From the cell containing the given text, extract its center point as [x, y] coordinate. 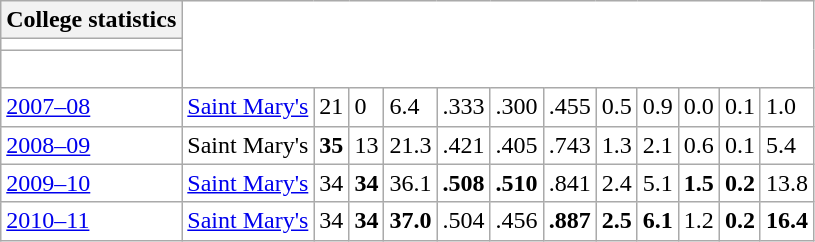
0.9 [658, 107]
2007–08 [92, 107]
6.1 [658, 221]
0 [366, 107]
2.4 [616, 183]
1.3 [616, 145]
2.1 [658, 145]
2.5 [616, 221]
5.4 [786, 145]
13.8 [786, 183]
.300 [516, 107]
.405 [516, 145]
16.4 [786, 221]
21 [332, 107]
2008–09 [92, 145]
.841 [570, 183]
6.4 [410, 107]
.455 [570, 107]
College statistics [92, 20]
0.5 [616, 107]
1.5 [698, 183]
1.0 [786, 107]
1.2 [698, 221]
.887 [570, 221]
.508 [464, 183]
.504 [464, 221]
.333 [464, 107]
21.3 [410, 145]
0.0 [698, 107]
.456 [516, 221]
0.6 [698, 145]
.421 [464, 145]
13 [366, 145]
2010–11 [92, 221]
.510 [516, 183]
2009–10 [92, 183]
5.1 [658, 183]
35 [332, 145]
.743 [570, 145]
36.1 [410, 183]
37.0 [410, 221]
